Extract the [X, Y] coordinate from the center of the cell holding the provided text.  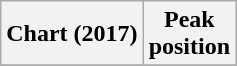
Peakposition [189, 34]
Chart (2017) [72, 34]
